Search for the cell housing the specified text and yield its (x, y) center coordinate. 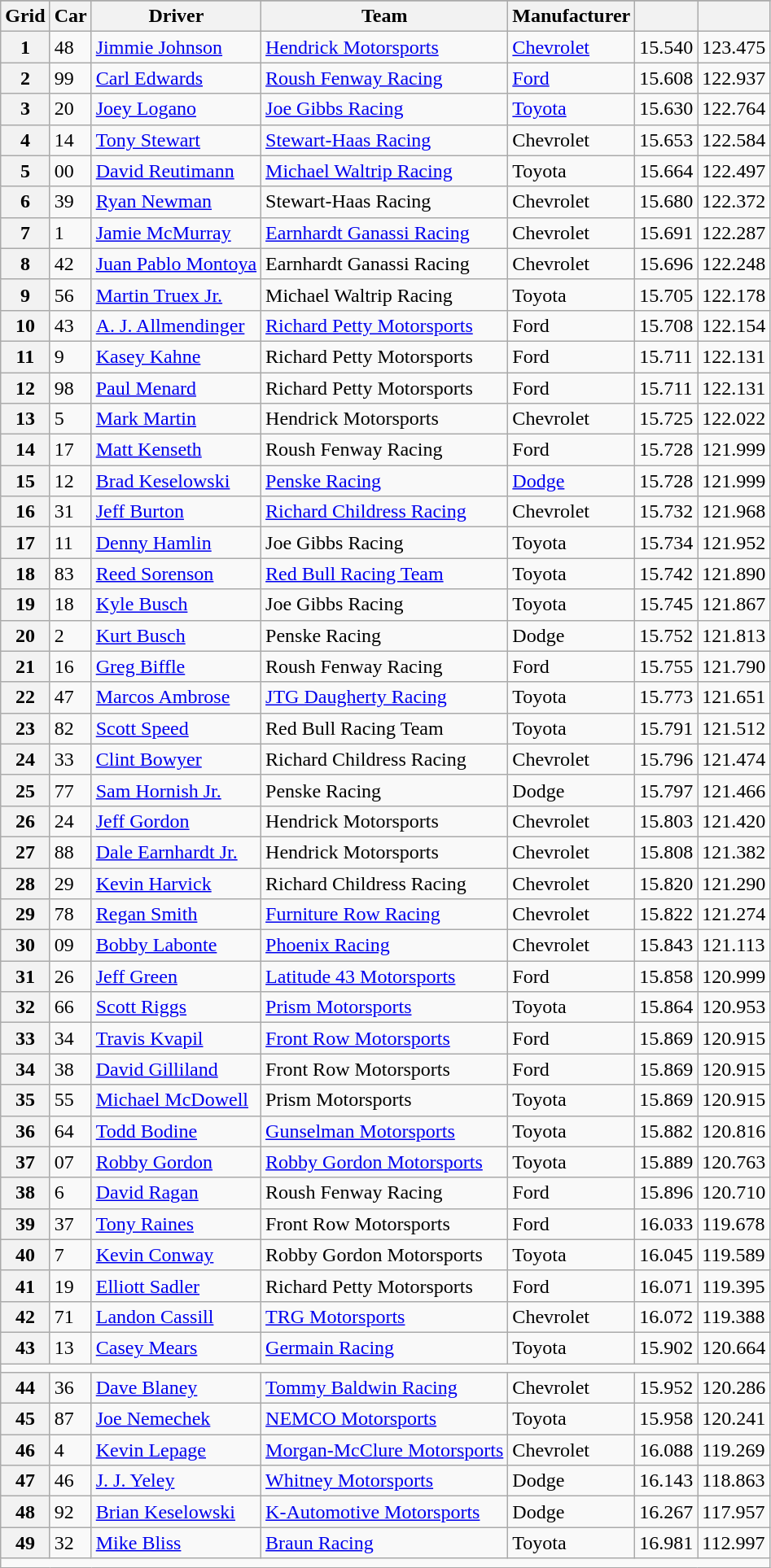
Scott Speed (176, 728)
15.808 (666, 852)
15.540 (666, 47)
Scott Riggs (176, 1007)
Martin Truex Jr. (176, 295)
92 (70, 1512)
25 (25, 790)
Mike Bliss (176, 1543)
Landon Cassill (176, 1317)
15.797 (666, 790)
Kasey Kahne (176, 356)
David Ragan (176, 1193)
112.997 (734, 1543)
Grid (25, 16)
Driver (176, 16)
64 (70, 1131)
15.653 (666, 140)
Manufacturer (572, 16)
119.678 (734, 1224)
15.691 (666, 233)
TRG Motorsports (384, 1317)
Mark Martin (176, 419)
121.512 (734, 728)
Greg Biffle (176, 666)
121.466 (734, 790)
119.395 (734, 1286)
Reed Sorenson (176, 574)
Braun Racing (384, 1543)
120.241 (734, 1419)
119.388 (734, 1317)
Elliott Sadler (176, 1286)
15.752 (666, 635)
Jeff Gordon (176, 821)
44 (25, 1388)
Car (70, 16)
15.696 (666, 264)
21 (25, 666)
David Gilliland (176, 1069)
15.858 (666, 976)
55 (70, 1100)
83 (70, 574)
Clint Bowyer (176, 759)
Gunselman Motorsports (384, 1131)
120.763 (734, 1162)
122.372 (734, 202)
Germain Racing (384, 1347)
Kevin Harvick (176, 883)
15.664 (666, 171)
Robby Gordon (176, 1162)
22 (25, 697)
15.734 (666, 543)
15.958 (666, 1419)
K-Automotive Motorsports (384, 1512)
15.732 (666, 512)
66 (70, 1007)
78 (70, 915)
Phoenix Racing (384, 946)
122.248 (734, 264)
Morgan-McClure Motorsports (384, 1450)
Latitude 43 Motorsports (384, 976)
15.882 (666, 1131)
15.952 (666, 1388)
99 (70, 78)
120.953 (734, 1007)
40 (25, 1255)
Team (384, 16)
121.890 (734, 574)
23 (25, 728)
15.745 (666, 605)
Bobby Labonte (176, 946)
121.790 (734, 666)
121.420 (734, 821)
16.045 (666, 1255)
122.764 (734, 109)
121.274 (734, 915)
15.725 (666, 419)
Kyle Busch (176, 605)
Jeff Burton (176, 512)
Michael McDowell (176, 1100)
Sam Hornish Jr. (176, 790)
87 (70, 1419)
Jamie McMurray (176, 233)
Dave Blaney (176, 1388)
117.957 (734, 1512)
David Reutimann (176, 171)
Matt Kenseth (176, 450)
Travis Kvapil (176, 1038)
121.952 (734, 543)
09 (70, 946)
56 (70, 295)
Ryan Newman (176, 202)
Todd Bodine (176, 1131)
Denny Hamlin (176, 543)
82 (70, 728)
15.742 (666, 574)
120.286 (734, 1388)
49 (25, 1543)
28 (25, 883)
71 (70, 1317)
Juan Pablo Montoya (176, 264)
15.843 (666, 946)
122.937 (734, 78)
16.143 (666, 1481)
Joey Logano (176, 109)
Brian Keselowski (176, 1512)
Kevin Lepage (176, 1450)
16.071 (666, 1286)
27 (25, 852)
15.708 (666, 325)
121.113 (734, 946)
122.154 (734, 325)
41 (25, 1286)
J. J. Yeley (176, 1481)
121.474 (734, 759)
Dale Earnhardt Jr. (176, 852)
123.475 (734, 47)
Jeff Green (176, 976)
121.968 (734, 512)
Tony Raines (176, 1224)
15.705 (666, 295)
16.033 (666, 1224)
30 (25, 946)
16.267 (666, 1512)
Marcos Ambrose (176, 697)
15.822 (666, 915)
Whitney Motorsports (384, 1481)
88 (70, 852)
Kevin Conway (176, 1255)
Tony Stewart (176, 140)
Paul Menard (176, 388)
15.630 (666, 109)
07 (70, 1162)
120.710 (734, 1193)
15.680 (666, 202)
119.269 (734, 1450)
10 (25, 325)
Jimmie Johnson (176, 47)
120.999 (734, 976)
122.178 (734, 295)
00 (70, 171)
Regan Smith (176, 915)
45 (25, 1419)
77 (70, 790)
15.896 (666, 1193)
15.755 (666, 666)
15.820 (666, 883)
120.816 (734, 1131)
121.867 (734, 605)
121.651 (734, 697)
122.287 (734, 233)
15 (25, 481)
122.497 (734, 171)
122.022 (734, 419)
JTG Daugherty Racing (384, 697)
15.864 (666, 1007)
8 (25, 264)
Carl Edwards (176, 78)
121.813 (734, 635)
Furniture Row Racing (384, 915)
16.981 (666, 1543)
15.803 (666, 821)
121.382 (734, 852)
15.773 (666, 697)
120.664 (734, 1347)
Tommy Baldwin Racing (384, 1388)
NEMCO Motorsports (384, 1419)
122.584 (734, 140)
98 (70, 388)
119.589 (734, 1255)
15.796 (666, 759)
15.889 (666, 1162)
3 (25, 109)
15.791 (666, 728)
A. J. Allmendinger (176, 325)
16.072 (666, 1317)
Casey Mears (176, 1347)
118.863 (734, 1481)
Kurt Busch (176, 635)
35 (25, 1100)
15.608 (666, 78)
16.088 (666, 1450)
Joe Nemechek (176, 1419)
121.290 (734, 883)
15.902 (666, 1347)
Brad Keselowski (176, 481)
